Detect which cell encompasses the target text, then output its (x, y) center coordinate. 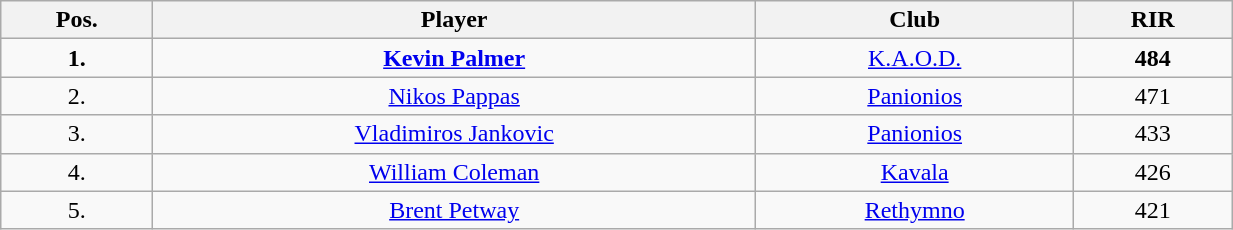
K.A.O.D. (915, 58)
RIR (1153, 20)
Vladimiros Jankovic (454, 134)
5. (77, 210)
4. (77, 172)
433 (1153, 134)
3. (77, 134)
484 (1153, 58)
Kavala (915, 172)
Brent Petway (454, 210)
Pos. (77, 20)
Rethymno (915, 210)
Player (454, 20)
2. (77, 96)
William Coleman (454, 172)
421 (1153, 210)
Nikos Pappas (454, 96)
1. (77, 58)
Kevin Palmer (454, 58)
Club (915, 20)
426 (1153, 172)
471 (1153, 96)
